From the cell containing the given text, extract its center point as (X, Y) coordinate. 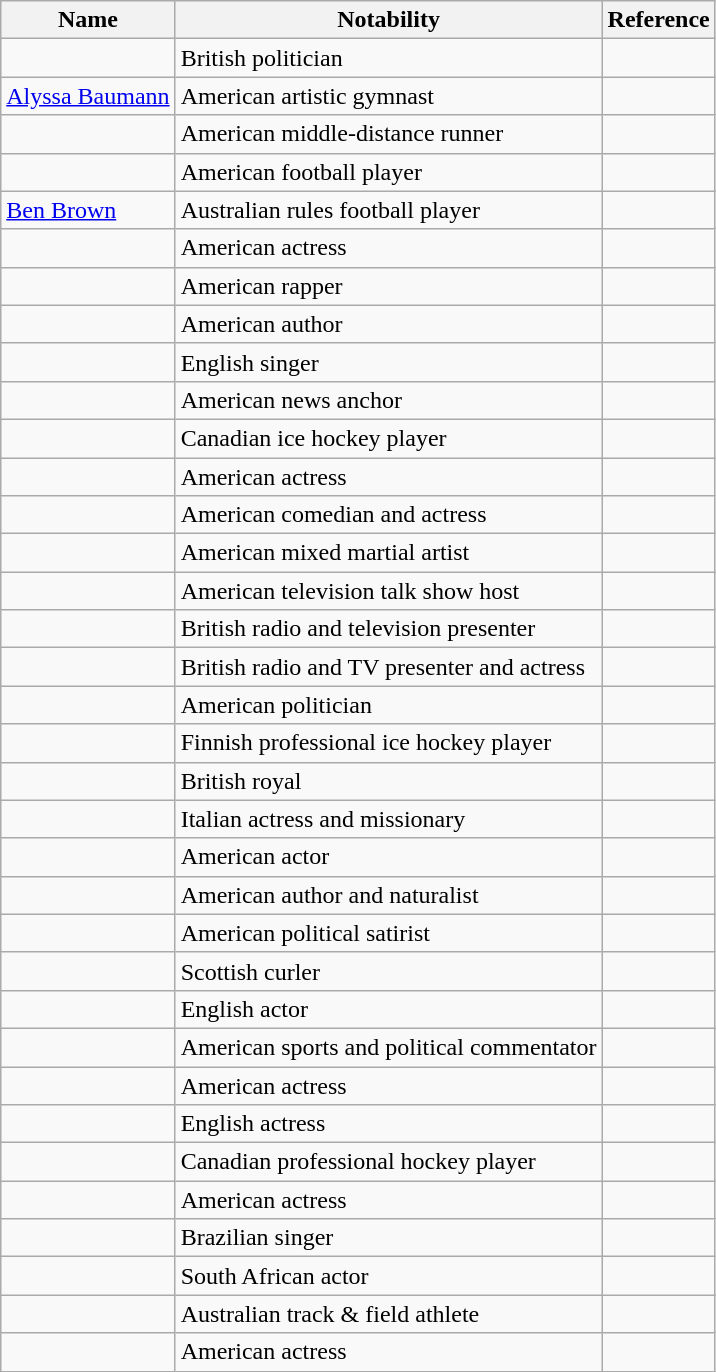
British radio and TV presenter and actress (388, 667)
Reference (658, 20)
Italian actress and missionary (388, 819)
English actor (388, 1009)
Australian track & field athlete (388, 1314)
American rapper (388, 286)
English singer (388, 362)
American middle-distance runner (388, 134)
American politician (388, 705)
American news anchor (388, 400)
Name (88, 20)
Notability (388, 20)
Canadian ice hockey player (388, 438)
Australian rules football player (388, 210)
Finnish professional ice hockey player (388, 743)
American mixed martial artist (388, 553)
American political satirist (388, 933)
American author and naturalist (388, 895)
American sports and political commentator (388, 1047)
South African actor (388, 1276)
Scottish curler (388, 971)
Alyssa Baumann (88, 96)
Canadian professional hockey player (388, 1162)
American artistic gymnast (388, 96)
American actor (388, 857)
English actress (388, 1124)
British politician (388, 58)
British radio and television presenter (388, 629)
American author (388, 324)
American football player (388, 172)
American comedian and actress (388, 515)
Ben Brown (88, 210)
British royal (388, 781)
Brazilian singer (388, 1238)
American television talk show host (388, 591)
